Output the (x, y) coordinate of the center of the cell containing the given text.  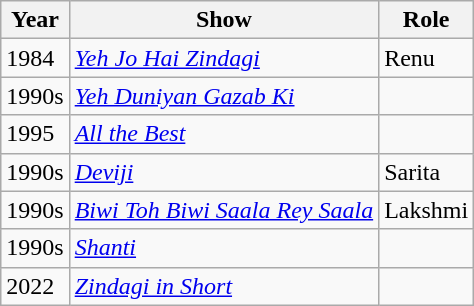
Yeh Duniyan Gazab Ki (224, 96)
2022 (35, 286)
Zindagi in Short (224, 286)
Year (35, 20)
Role (426, 20)
Lakshmi (426, 210)
Shanti (224, 248)
Renu (426, 58)
Biwi Toh Biwi Saala Rey Saala (224, 210)
All the Best (224, 134)
1984 (35, 58)
1995 (35, 134)
Yeh Jo Hai Zindagi (224, 58)
Deviji (224, 172)
Show (224, 20)
Sarita (426, 172)
